For the text-containing cell, return its midpoint in [x, y] coordinate format. 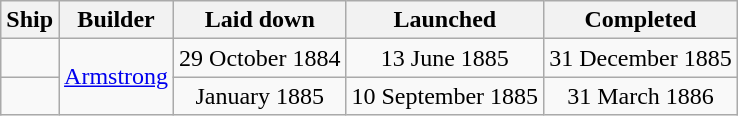
10 September 1885 [445, 96]
31 March 1886 [641, 96]
January 1885 [260, 96]
13 June 1885 [445, 58]
Launched [445, 20]
Armstrong [116, 77]
Builder [116, 20]
29 October 1884 [260, 58]
Completed [641, 20]
31 December 1885 [641, 58]
Ship [30, 20]
Laid down [260, 20]
